Detect which cell encompasses the target text, then output its (x, y) center coordinate. 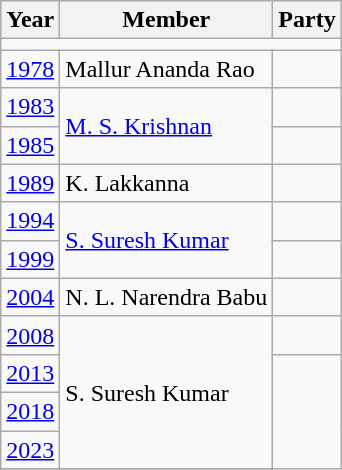
Party (307, 20)
1989 (30, 183)
K. Lakkanna (166, 183)
2023 (30, 449)
2008 (30, 335)
N. L. Narendra Babu (166, 297)
1978 (30, 69)
1999 (30, 259)
1983 (30, 107)
Member (166, 20)
Mallur Ananda Rao (166, 69)
M. S. Krishnan (166, 126)
2013 (30, 373)
1985 (30, 145)
2018 (30, 411)
2004 (30, 297)
1994 (30, 221)
Year (30, 20)
